Output the [x, y] coordinate of the center of the cell containing the given text.  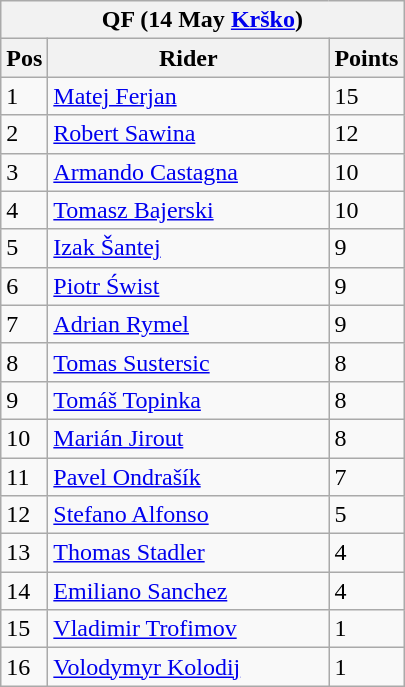
2 [24, 134]
Adrian Rymel [188, 324]
Izak Šantej [188, 248]
11 [24, 477]
Points [366, 58]
Rider [188, 58]
Piotr Świst [188, 286]
Tomáš Topinka [188, 400]
3 [24, 172]
Thomas Stadler [188, 553]
Marián Jirout [188, 438]
Tomas Sustersic [188, 362]
QF (14 May Krško) [202, 20]
Emiliano Sanchez [188, 591]
6 [24, 286]
Tomasz Bajerski [188, 210]
Matej Ferjan [188, 96]
Pos [24, 58]
13 [24, 553]
Volodymyr Kolodij [188, 667]
14 [24, 591]
Stefano Alfonso [188, 515]
16 [24, 667]
Pavel Ondrašík [188, 477]
Vladimir Trofimov [188, 629]
Robert Sawina [188, 134]
Armando Castagna [188, 172]
